Provide the [X, Y] coordinate of the cell's center where the given text is located.  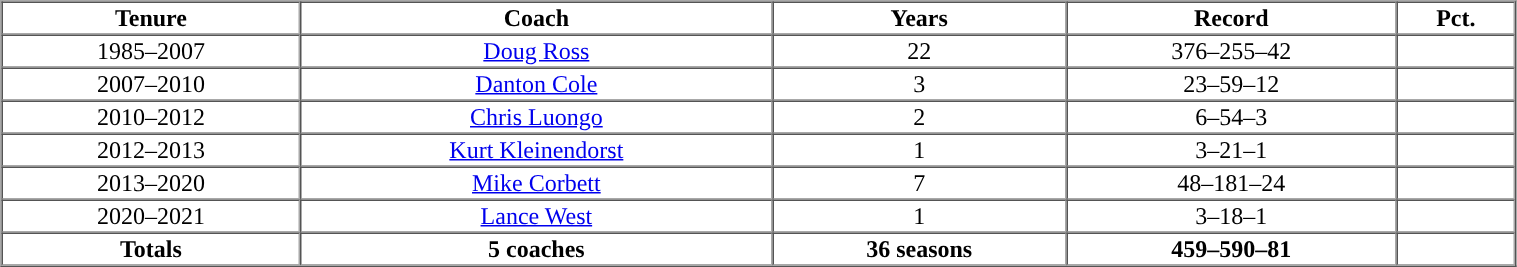
2013–2020 [152, 182]
2007–2010 [152, 84]
Years [919, 18]
Doug Ross [536, 50]
48–181–24 [1231, 182]
2020–2021 [152, 216]
Coach [536, 18]
Record [1231, 18]
22 [919, 50]
3 [919, 84]
2012–2013 [152, 150]
459–590–81 [1231, 248]
2 [919, 116]
Mike Corbett [536, 182]
1985–2007 [152, 50]
36 seasons [919, 248]
3–21–1 [1231, 150]
6–54–3 [1231, 116]
2010–2012 [152, 116]
Kurt Kleinendorst [536, 150]
Chris Luongo [536, 116]
23–59–12 [1231, 84]
Danton Cole [536, 84]
Pct. [1456, 18]
Lance West [536, 216]
Tenure [152, 18]
Totals [152, 248]
3–18–1 [1231, 216]
5 coaches [536, 248]
376–255–42 [1231, 50]
7 [919, 182]
